Provide the [X, Y] coordinate of the cell's center where the given text is located.  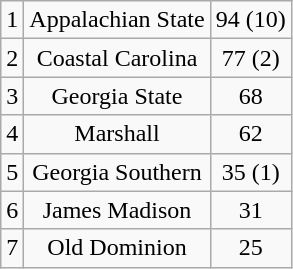
62 [250, 134]
James Madison [117, 210]
94 (10) [250, 20]
68 [250, 96]
Georgia Southern [117, 172]
31 [250, 210]
Appalachian State [117, 20]
Marshall [117, 134]
1 [12, 20]
25 [250, 248]
Coastal Carolina [117, 58]
3 [12, 96]
6 [12, 210]
4 [12, 134]
2 [12, 58]
Old Dominion [117, 248]
7 [12, 248]
35 (1) [250, 172]
77 (2) [250, 58]
5 [12, 172]
Georgia State [117, 96]
